For the text-containing cell, return its midpoint in (X, Y) coordinate format. 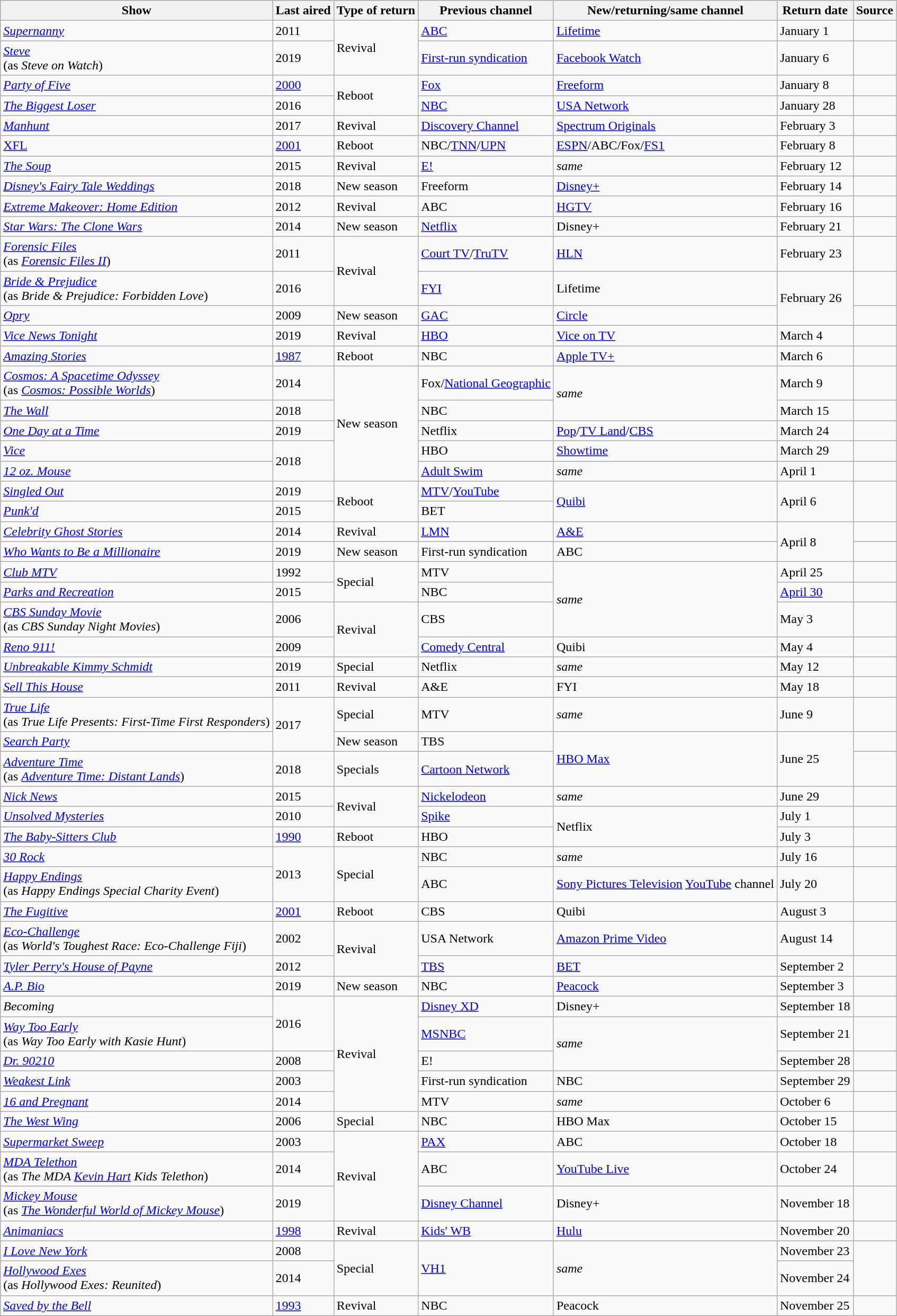
Fox (486, 85)
Forensic Files(as Forensic Files II) (137, 253)
February 26 (815, 299)
Sell This House (137, 687)
July 3 (815, 837)
1987 (303, 356)
March 29 (815, 451)
New/returning/same channel (665, 11)
Reno 911! (137, 647)
September 18 (815, 1006)
Disney's Fairy Tale Weddings (137, 186)
The West Wing (137, 1122)
Nick News (137, 796)
Sony Pictures Television YouTube channel (665, 884)
Fox/National Geographic (486, 384)
Vice on TV (665, 336)
16 and Pregnant (137, 1101)
August 3 (815, 911)
March 24 (815, 431)
January 6 (815, 58)
1990 (303, 837)
Animaniacs (137, 1231)
Comedy Central (486, 647)
August 14 (815, 939)
May 4 (815, 647)
1998 (303, 1231)
September 21 (815, 1033)
March 9 (815, 384)
Court TV/TruTV (486, 253)
30 Rock (137, 857)
The Baby-Sitters Club (137, 837)
Unbreakable Kimmy Schmidt (137, 667)
A.P. Bio (137, 986)
MSNBC (486, 1033)
Type of return (376, 11)
April 6 (815, 501)
2010 (303, 816)
Kids' WB (486, 1231)
Supermarket Sweep (137, 1142)
The Fugitive (137, 911)
Hollywood Exes(as Hollywood Exes: Reunited) (137, 1278)
January 28 (815, 105)
September 2 (815, 966)
Vice News Tonight (137, 336)
November 25 (815, 1305)
2013 (303, 874)
April 8 (815, 541)
October 18 (815, 1142)
The Soup (137, 166)
Celebrity Ghost Stories (137, 531)
Search Party (137, 742)
June 25 (815, 759)
12 oz. Mouse (137, 471)
Extreme Makeover: Home Edition (137, 206)
Opry (137, 316)
Disney XD (486, 1006)
I Love New York (137, 1251)
Cosmos: A Spacetime Odyssey(as Cosmos: Possible Worlds) (137, 384)
February 23 (815, 253)
Adult Swim (486, 471)
October 24 (815, 1169)
Happy Endings(as Happy Endings Special Charity Event) (137, 884)
November 23 (815, 1251)
Bride & Prejudice(as Bride & Prejudice: Forbidden Love) (137, 288)
July 1 (815, 816)
Steve(as Steve on Watch) (137, 58)
YouTube Live (665, 1169)
January 8 (815, 85)
Spike (486, 816)
Club MTV (137, 572)
March 6 (815, 356)
Singled Out (137, 491)
CBS Sunday Movie(as CBS Sunday Night Movies) (137, 619)
February 3 (815, 126)
May 3 (815, 619)
March 4 (815, 336)
VH1 (486, 1268)
Who Wants to Be a Millionaire (137, 552)
Mickey Mouse(as The Wonderful World of Mickey Mouse) (137, 1204)
Cartoon Network (486, 769)
Showtime (665, 451)
Adventure Time(as Adventure Time: Distant Lands) (137, 769)
LMN (486, 531)
September 29 (815, 1081)
Becoming (137, 1006)
HGTV (665, 206)
April 30 (815, 592)
Weakest Link (137, 1081)
Tyler Perry's House of Payne (137, 966)
September 28 (815, 1061)
NBC/TNN/UPN (486, 146)
Punk'd (137, 511)
November 24 (815, 1278)
February 8 (815, 146)
ESPN/ABC/Fox/FS1 (665, 146)
April 1 (815, 471)
February 12 (815, 166)
May 12 (815, 667)
One Day at a Time (137, 431)
Supernanny (137, 31)
Discovery Channel (486, 126)
Vice (137, 451)
Unsolved Mysteries (137, 816)
Manhunt (137, 126)
Disney Channel (486, 1204)
October 15 (815, 1122)
March 15 (815, 411)
October 6 (815, 1101)
February 21 (815, 226)
February 16 (815, 206)
MDA Telethon(as The MDA Kevin Hart Kids Telethon) (137, 1169)
Saved by the Bell (137, 1305)
Return date (815, 11)
Show (137, 11)
The Biggest Loser (137, 105)
July 16 (815, 857)
February 14 (815, 186)
Party of Five (137, 85)
Star Wars: The Clone Wars (137, 226)
Eco-Challenge(as World's Toughest Race: Eco-Challenge Fiji) (137, 939)
True Life(as True Life Presents: First-Time First Responders) (137, 714)
The Wall (137, 411)
Last aired (303, 11)
September 3 (815, 986)
July 20 (815, 884)
HLN (665, 253)
Hulu (665, 1231)
Apple TV+ (665, 356)
Amazon Prime Video (665, 939)
1993 (303, 1305)
Amazing Stories (137, 356)
April 25 (815, 572)
XFL (137, 146)
1992 (303, 572)
Specials (376, 769)
November 18 (815, 1204)
Facebook Watch (665, 58)
2000 (303, 85)
GAC (486, 316)
June 9 (815, 714)
Pop/TV Land/CBS (665, 431)
Circle (665, 316)
Source (875, 11)
June 29 (815, 796)
Way Too Early(as Way Too Early with Kasie Hunt) (137, 1033)
Parks and Recreation (137, 592)
Spectrum Originals (665, 126)
Dr. 90210 (137, 1061)
Nickelodeon (486, 796)
January 1 (815, 31)
May 18 (815, 687)
Previous channel (486, 11)
2002 (303, 939)
MTV/YouTube (486, 491)
November 20 (815, 1231)
PAX (486, 1142)
